Detect which cell encompasses the target text, then output its (x, y) center coordinate. 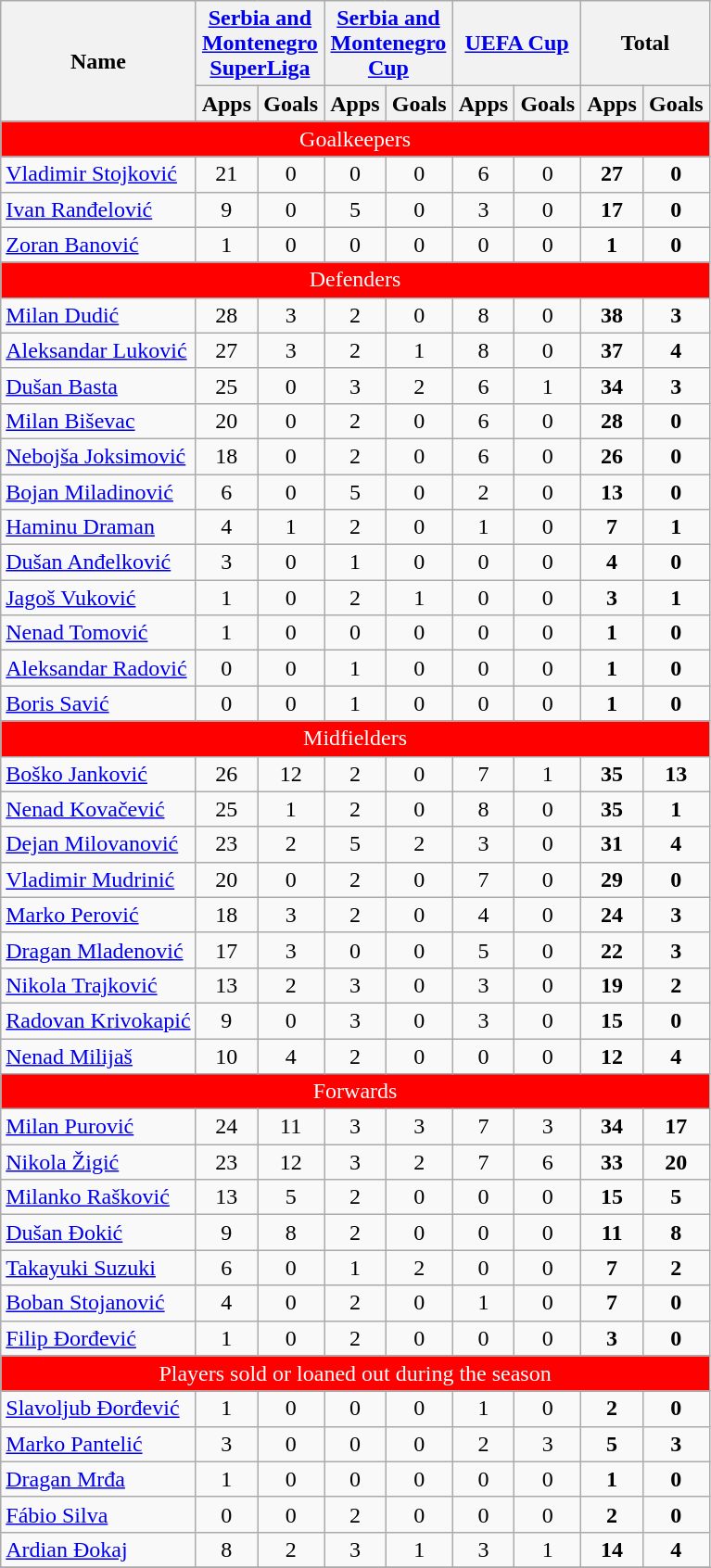
Milan Dudić (98, 315)
Marko Pantelić (98, 1444)
Nenad Tomović (98, 633)
29 (612, 879)
Nebojša Joksimović (98, 456)
14 (612, 1549)
Nenad Milijaš (98, 1056)
Dušan Anđelković (98, 563)
Milanko Rašković (98, 1197)
Boris Savić (98, 703)
Name (98, 61)
Total (645, 44)
Marko Perović (98, 915)
Serbia and Montenegro Cup (389, 44)
37 (612, 350)
Bojan Miladinović (98, 492)
Boban Stojanović (98, 1303)
Serbia and Montenegro SuperLiga (260, 44)
Forwards (356, 1092)
Radovan Krivokapić (98, 1020)
Ardian Đokaj (98, 1549)
Ivan Ranđelović (98, 209)
Nikola Žigić (98, 1162)
Defenders (356, 280)
Haminu Draman (98, 527)
Dušan Basta (98, 386)
Midfielders (356, 739)
Aleksandar Radović (98, 668)
Dejan Milovanović (98, 844)
19 (612, 985)
Nikola Trajković (98, 985)
22 (612, 950)
Dragan Mrđa (98, 1479)
Vladimir Stojković (98, 174)
Aleksandar Luković (98, 350)
Fábio Silva (98, 1514)
33 (612, 1162)
Slavoljub Đorđević (98, 1409)
Nenad Kovačević (98, 809)
Zoran Banović (98, 245)
Dušan Đokić (98, 1233)
UEFA Cup (517, 44)
38 (612, 315)
21 (226, 174)
Goalkeepers (356, 139)
10 (226, 1056)
31 (612, 844)
Filip Đorđević (98, 1338)
Takayuki Suzuki (98, 1268)
Boško Janković (98, 774)
Jagoš Vuković (98, 598)
Vladimir Mudrinić (98, 879)
Dragan Mladenović (98, 950)
Milan Purović (98, 1127)
Players sold or loaned out during the season (356, 1373)
Milan Biševac (98, 421)
